Provide the [x, y] coordinate of the cell's center where the given text is located.  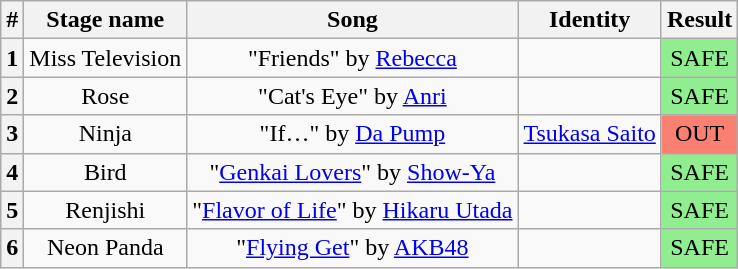
Miss Television [106, 58]
Song [352, 20]
6 [12, 248]
"Flying Get" by AKB48 [352, 248]
4 [12, 172]
"Flavor of Life" by Hikaru Utada [352, 210]
Ninja [106, 134]
2 [12, 96]
Identity [590, 20]
Stage name [106, 20]
Bird [106, 172]
Rose [106, 96]
1 [12, 58]
"Cat's Eye" by Anri [352, 96]
"Genkai Lovers" by Show-Ya [352, 172]
3 [12, 134]
5 [12, 210]
"Friends" by Rebecca [352, 58]
OUT [699, 134]
Tsukasa Saito [590, 134]
Neon Panda [106, 248]
"If…" by Da Pump [352, 134]
Result [699, 20]
Renjishi [106, 210]
# [12, 20]
